For the text-containing cell, return its midpoint in (X, Y) coordinate format. 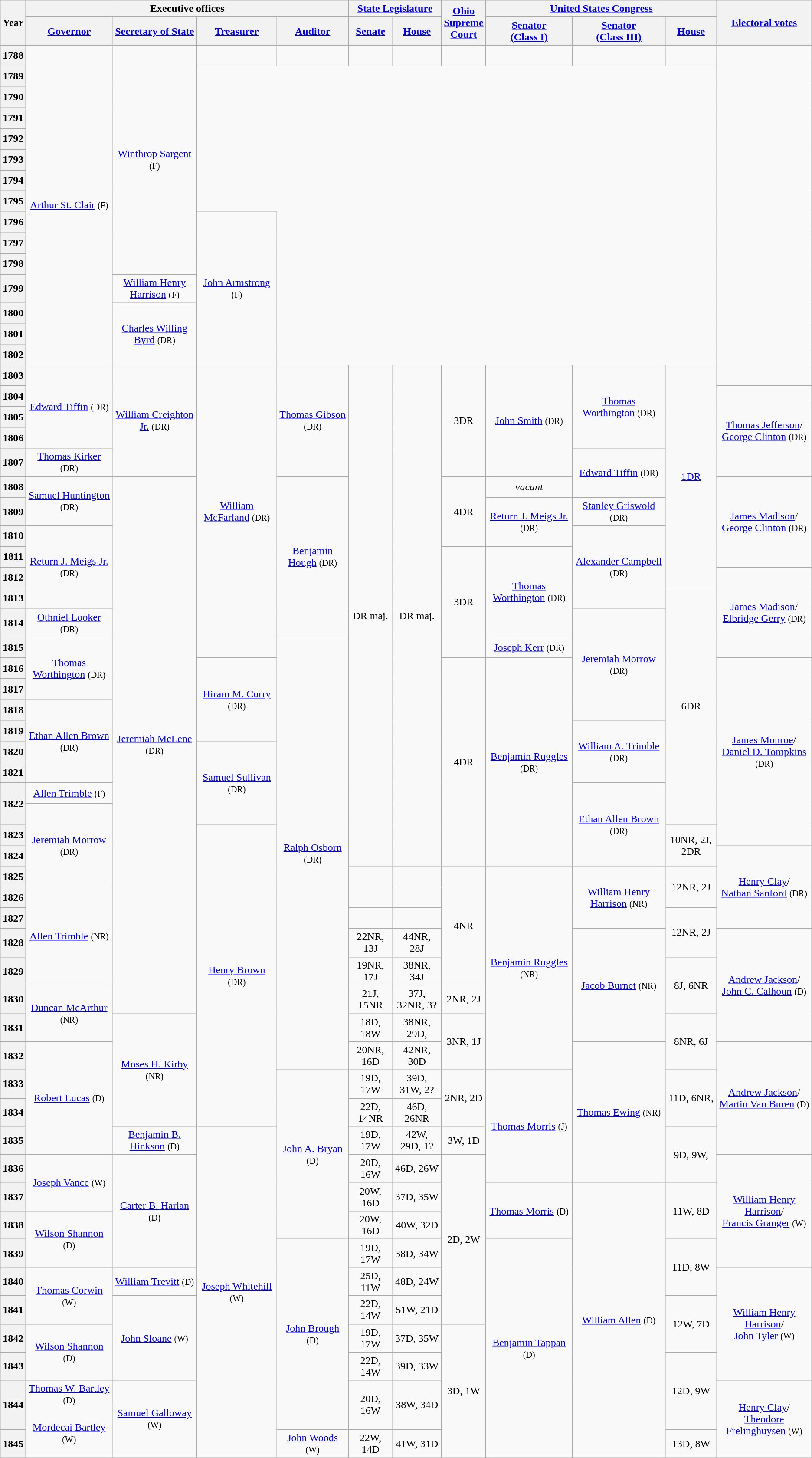
Samuel Huntington (DR) (69, 501)
1819 (13, 731)
51W, 21D (417, 1310)
1803 (13, 375)
9D, 9W, (691, 1155)
William Henry Harrison (NR) (619, 897)
2D, 2W (464, 1239)
22W, 14D (370, 1443)
25D, 11W (370, 1282)
1826 (13, 897)
1808 (13, 487)
1802 (13, 355)
1833 (13, 1084)
38W, 34D (417, 1405)
Benjamin Ruggles (DR) (529, 762)
1817 (13, 689)
Senate (370, 31)
James Madison/Elbridge Gerry (DR) (764, 613)
Thomas Morris (J) (529, 1126)
1810 (13, 536)
Robert Lucas (D) (69, 1098)
Thomas Gibson (DR) (313, 421)
Arthur St. Clair (F) (69, 205)
James Monroe/Daniel D. Tompkins (DR) (764, 752)
2NR, 2J (464, 999)
22D, 14NR (370, 1112)
1791 (13, 118)
Secretary of State (154, 31)
38NR, 29D, (417, 1028)
Carter B. Harlan (D) (154, 1211)
42W, 29D, 1? (417, 1140)
20NR, 16D (370, 1055)
1843 (13, 1366)
Alexander Campbell (DR) (619, 567)
William Henry Harrison (F) (154, 288)
John Smith (DR) (529, 421)
21J, 15NR (370, 999)
Auditor (313, 31)
1816 (13, 668)
44NR, 28J (417, 942)
Winthrop Sargent (F) (154, 160)
37J, 32NR, 3? (417, 999)
1798 (13, 264)
1792 (13, 139)
1831 (13, 1028)
Senator(Class I) (529, 31)
11D, 6NR, (691, 1098)
Moses H. Kirby (NR) (154, 1070)
vacant (529, 487)
Senator(Class III) (619, 31)
Ralph Osborn (DR) (313, 853)
1788 (13, 56)
1812 (13, 578)
Thomas Corwin (W) (69, 1296)
Thomas W. Bartley (D) (69, 1395)
Thomas Kirker (DR) (69, 463)
1823 (13, 835)
John A. Bryan (D) (313, 1154)
38D, 34W (417, 1253)
William Henry Harrison/John Tyler (W) (764, 1324)
Jacob Burnet (NR) (619, 985)
12W, 7D (691, 1324)
Benjamin Ruggles (NR) (529, 968)
State Legislature (395, 9)
1825 (13, 877)
Henry Brown (DR) (237, 975)
William McFarland (DR) (237, 511)
1806 (13, 438)
38NR, 34J (417, 971)
Thomas Morris (D) (529, 1211)
1841 (13, 1310)
1822 (13, 804)
1840 (13, 1282)
10NR, 2J, 2DR (691, 845)
46D, 26NR (417, 1112)
Joseph Kerr (DR) (529, 647)
Allen Trimble (F) (69, 793)
Andrew Jackson/John C. Calhoun (D) (764, 985)
Treasurer (237, 31)
John Armstrong (F) (237, 288)
39D, 31W, 2? (417, 1084)
6DR (691, 706)
Executive offices (187, 9)
1839 (13, 1253)
1809 (13, 511)
22NR, 13J (370, 942)
1842 (13, 1338)
1799 (13, 288)
1844 (13, 1405)
1838 (13, 1225)
1804 (13, 396)
Charles Willing Byrd (DR) (154, 334)
1837 (13, 1197)
John Brough (D) (313, 1334)
1818 (13, 710)
1820 (13, 752)
1794 (13, 181)
1828 (13, 942)
1807 (13, 463)
1829 (13, 971)
James Madison/George Clinton (DR) (764, 522)
1827 (13, 918)
Year (13, 23)
1824 (13, 856)
Andrew Jackson/Martin Van Buren (D) (764, 1098)
John Woods (W) (313, 1443)
Benjamin B. Hinkson (D) (154, 1140)
Henry Clay/Nathan Sanford (DR) (764, 887)
1813 (13, 598)
Thomas Ewing (NR) (619, 1112)
42NR, 30D (417, 1055)
Benjamin Hough (DR) (313, 557)
1805 (13, 417)
Jeremiah McLene (DR) (154, 745)
OhioSupremeCourt (464, 23)
Hiram M. Curry (DR) (237, 699)
United States Congress (601, 9)
1834 (13, 1112)
William A. Trimble (DR) (619, 752)
Governor (69, 31)
1821 (13, 772)
4NR (464, 926)
13D, 8W (691, 1443)
Samuel Sullivan (DR) (237, 783)
1814 (13, 623)
1832 (13, 1055)
1811 (13, 557)
Henry Clay/Theodore Frelinghuysen (W) (764, 1419)
1795 (13, 201)
Samuel Galloway (W) (154, 1419)
1836 (13, 1169)
Stanley Griswold (DR) (619, 511)
19NR, 17J (370, 971)
1801 (13, 334)
46D, 26W (417, 1169)
1797 (13, 243)
40W, 32D (417, 1225)
1845 (13, 1443)
Thomas Jefferson/George Clinton (DR) (764, 431)
William Allen (D) (619, 1320)
1800 (13, 313)
Mordecai Bartley (W) (69, 1433)
John Sloane (W) (154, 1338)
8NR, 6J (691, 1041)
18D, 18W (370, 1028)
41W, 31D (417, 1443)
2NR, 2D (464, 1098)
1830 (13, 999)
Electoral votes (764, 23)
1789 (13, 76)
1815 (13, 647)
3NR, 1J (464, 1041)
11D, 8W (691, 1268)
William Creighton Jr. (DR) (154, 421)
3D, 1W (464, 1391)
Joseph Vance (W) (69, 1183)
11W, 8D (691, 1211)
39D, 33W (417, 1366)
Othniel Looker (DR) (69, 623)
1790 (13, 97)
8J, 6NR (691, 985)
William Henry Harrison/Francis Granger (W) (764, 1211)
48D, 24W (417, 1282)
1835 (13, 1140)
Benjamin Tappan (D) (529, 1349)
1DR (691, 476)
1796 (13, 222)
1793 (13, 160)
3W, 1D (464, 1140)
Joseph Whitehill (W) (237, 1292)
Allen Trimble (NR) (69, 936)
12D, 9W (691, 1391)
Duncan McArthur (NR) (69, 1013)
William Trevitt (D) (154, 1282)
